Determine the (x, y) coordinate at the center of the cell enclosing the given text.  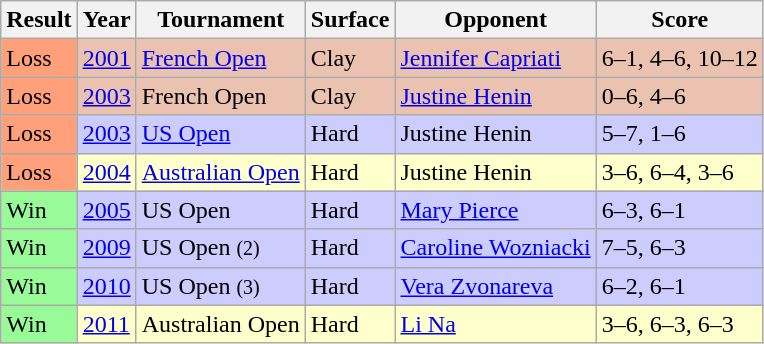
2009 (106, 248)
US Open (2) (220, 248)
Surface (350, 20)
Result (39, 20)
Score (680, 20)
5–7, 1–6 (680, 134)
2001 (106, 58)
Jennifer Capriati (496, 58)
2010 (106, 286)
6–2, 6–1 (680, 286)
Vera Zvonareva (496, 286)
2005 (106, 210)
7–5, 6–3 (680, 248)
6–1, 4–6, 10–12 (680, 58)
Caroline Wozniacki (496, 248)
US Open (3) (220, 286)
6–3, 6–1 (680, 210)
Mary Pierce (496, 210)
Li Na (496, 324)
Year (106, 20)
Opponent (496, 20)
2004 (106, 172)
Tournament (220, 20)
0–6, 4–6 (680, 96)
2011 (106, 324)
3–6, 6–4, 3–6 (680, 172)
3–6, 6–3, 6–3 (680, 324)
